Output the (x, y) coordinate of the center of the cell containing the given text.  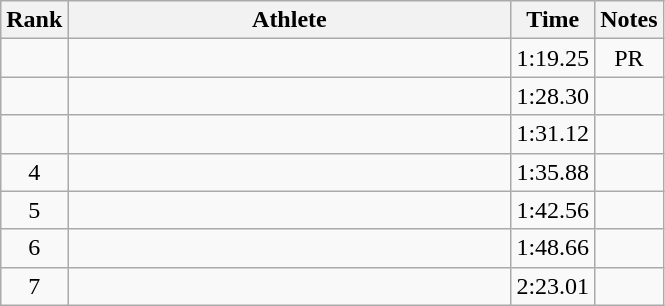
7 (34, 286)
1:31.12 (553, 134)
5 (34, 210)
2:23.01 (553, 286)
Athlete (290, 20)
6 (34, 248)
4 (34, 172)
1:19.25 (553, 58)
1:48.66 (553, 248)
Notes (629, 20)
1:28.30 (553, 96)
1:35.88 (553, 172)
PR (629, 58)
1:42.56 (553, 210)
Time (553, 20)
Rank (34, 20)
